From the cell containing the given text, extract its center point as [X, Y] coordinate. 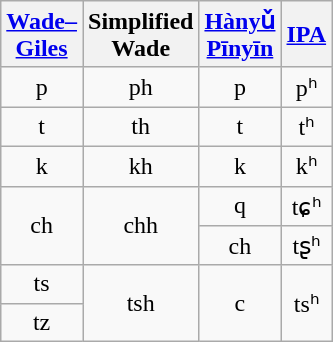
tʰ [306, 127]
tz [42, 322]
th [140, 127]
SimplifiedWade [140, 34]
tsh [140, 303]
c [240, 303]
IPA [306, 34]
tsʰ [306, 303]
ph [140, 87]
q [240, 206]
HànyǔPīnyīn [240, 34]
kh [140, 166]
ts [42, 284]
chh [140, 226]
pʰ [306, 87]
tɕʰ [306, 206]
Wade–Giles [42, 34]
kʰ [306, 166]
tʂʰ [306, 246]
